Identify which cell holds the provided text, then report its [x, y] central coordinate. 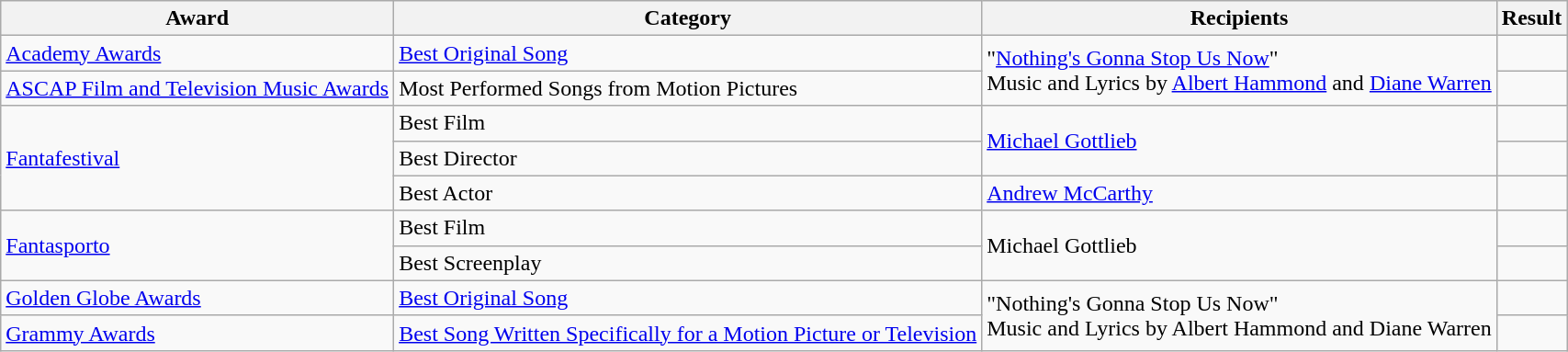
Category [688, 18]
Most Performed Songs from Motion Pictures [688, 88]
ASCAP Film and Television Music Awards [197, 88]
Golden Globe Awards [197, 298]
Best Actor [688, 193]
Result [1531, 18]
Academy Awards [197, 53]
Fantasporto [197, 245]
Best Director [688, 158]
Best Song Written Specifically for a Motion Picture or Television [688, 333]
Best Screenplay [688, 263]
Grammy Awards [197, 333]
Fantafestival [197, 158]
Andrew McCarthy [1240, 193]
Recipients [1240, 18]
Award [197, 18]
